From the cell containing the given text, extract its center point as [X, Y] coordinate. 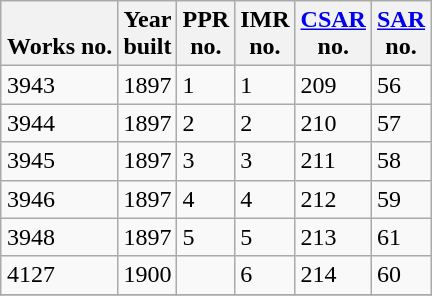
211 [333, 161]
59 [400, 199]
209 [333, 85]
3948 [59, 237]
3945 [59, 161]
210 [333, 123]
6 [265, 275]
4127 [59, 275]
CSARno. [333, 34]
1900 [148, 275]
57 [400, 123]
214 [333, 275]
PPRno. [206, 34]
SARno. [400, 34]
Works no. [59, 34]
3946 [59, 199]
60 [400, 275]
213 [333, 237]
IMRno. [265, 34]
Yearbuilt [148, 34]
3944 [59, 123]
61 [400, 237]
56 [400, 85]
212 [333, 199]
58 [400, 161]
3943 [59, 85]
